Scan for the cell matching the given text and deliver its (X, Y) coordinate at center. 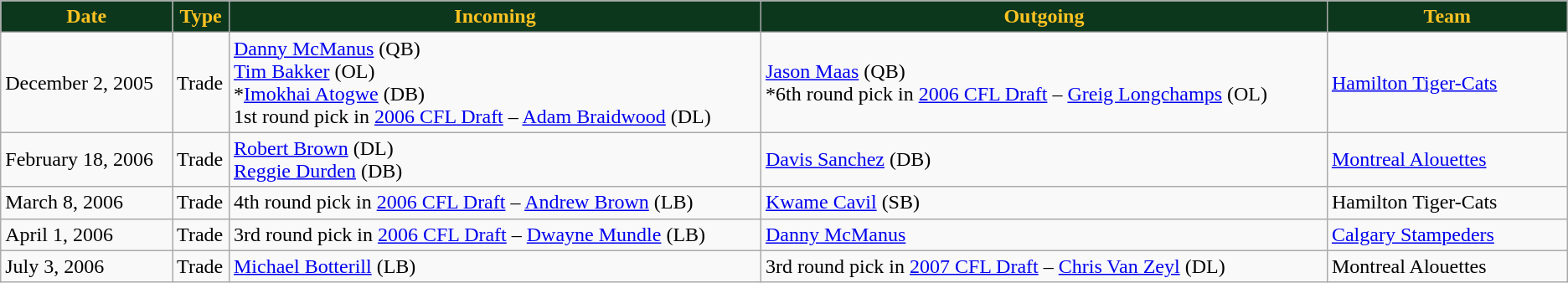
3rd round pick in 2007 CFL Draft – Chris Van Zeyl (DL) (1044, 266)
Outgoing (1044, 17)
Robert Brown (DL)Reggie Durden (DB) (494, 159)
Team (1447, 17)
December 2, 2005 (87, 82)
Danny McManus (QB)Tim Bakker (OL)*Imokhai Atogwe (DB)1st round pick in 2006 CFL Draft – Adam Braidwood (DL) (494, 82)
March 8, 2006 (87, 203)
3rd round pick in 2006 CFL Draft – Dwayne Mundle (LB) (494, 234)
July 3, 2006 (87, 266)
Davis Sanchez (DB) (1044, 159)
Date (87, 17)
Kwame Cavil (SB) (1044, 203)
Calgary Stampeders (1447, 234)
Danny McManus (1044, 234)
4th round pick in 2006 CFL Draft – Andrew Brown (LB) (494, 203)
Incoming (494, 17)
Jason Maas (QB)*6th round pick in 2006 CFL Draft – Greig Longchamps (OL) (1044, 82)
February 18, 2006 (87, 159)
Type (201, 17)
Michael Botterill (LB) (494, 266)
April 1, 2006 (87, 234)
